Return the (x, y) coordinate for the center point of the cell that contains the specified text.  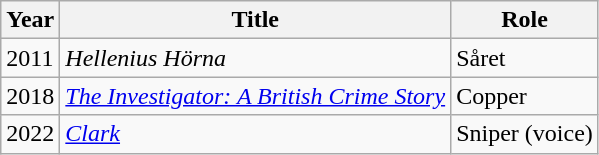
Hellenius Hörna (256, 58)
Copper (525, 96)
The Investigator: A British Crime Story (256, 96)
Clark (256, 134)
2018 (30, 96)
Sniper (voice) (525, 134)
2022 (30, 134)
Year (30, 20)
Role (525, 20)
Såret (525, 58)
Title (256, 20)
2011 (30, 58)
